Search for the cell housing the specified text and yield its [x, y] center coordinate. 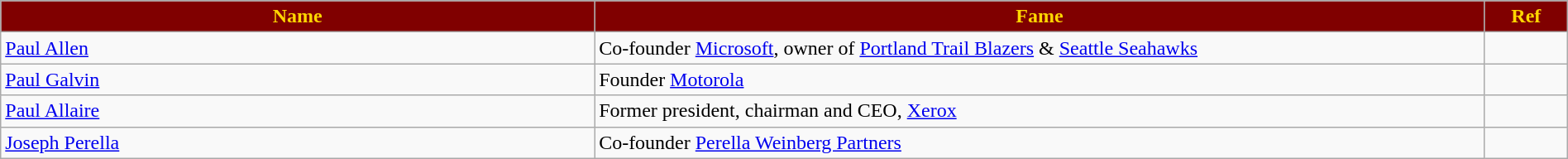
Co-founder Perella Weinberg Partners [1040, 142]
Ref [1526, 17]
Joseph Perella [298, 142]
Name [298, 17]
Founder Motorola [1040, 79]
Co-founder Microsoft, owner of Portland Trail Blazers & Seattle Seahawks [1040, 48]
Former president, chairman and CEO, Xerox [1040, 111]
Paul Allaire [298, 111]
Fame [1040, 17]
Paul Galvin [298, 79]
Paul Allen [298, 48]
